Find where the given text appears and provide that cell's center as [x, y] coordinate. 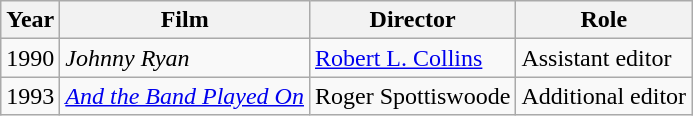
Johnny Ryan [185, 58]
Assistant editor [604, 58]
Roger Spottiswoode [412, 96]
Robert L. Collins [412, 58]
Additional editor [604, 96]
Film [185, 20]
1993 [30, 96]
1990 [30, 58]
And the Band Played On [185, 96]
Role [604, 20]
Director [412, 20]
Year [30, 20]
